Scan for the cell matching the given text and deliver its [x, y] coordinate at center. 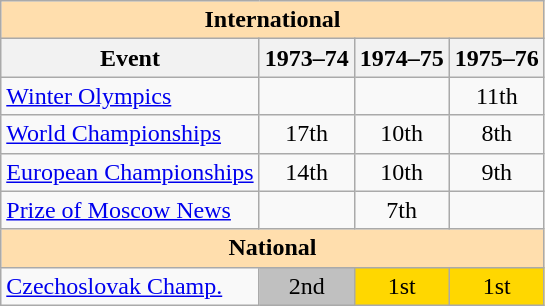
Event [130, 58]
International [273, 20]
11th [496, 96]
2nd [306, 286]
14th [306, 172]
European Championships [130, 172]
8th [496, 134]
Czechoslovak Champ. [130, 286]
1974–75 [402, 58]
Winter Olympics [130, 96]
World Championships [130, 134]
1975–76 [496, 58]
9th [496, 172]
1973–74 [306, 58]
7th [402, 210]
National [273, 248]
Prize of Moscow News [130, 210]
17th [306, 134]
